Capture the cell that displays the provided text and extract its (X, Y) central coordinate. 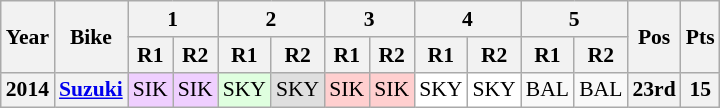
Pos (654, 36)
2 (272, 19)
Pts (700, 36)
2014 (28, 90)
Suzuki (91, 90)
1 (173, 19)
3 (369, 19)
5 (574, 19)
15 (700, 90)
23rd (654, 90)
Year (28, 36)
4 (468, 19)
Bike (91, 36)
